Provide the [x, y] coordinate of the cell's center where the given text is located.  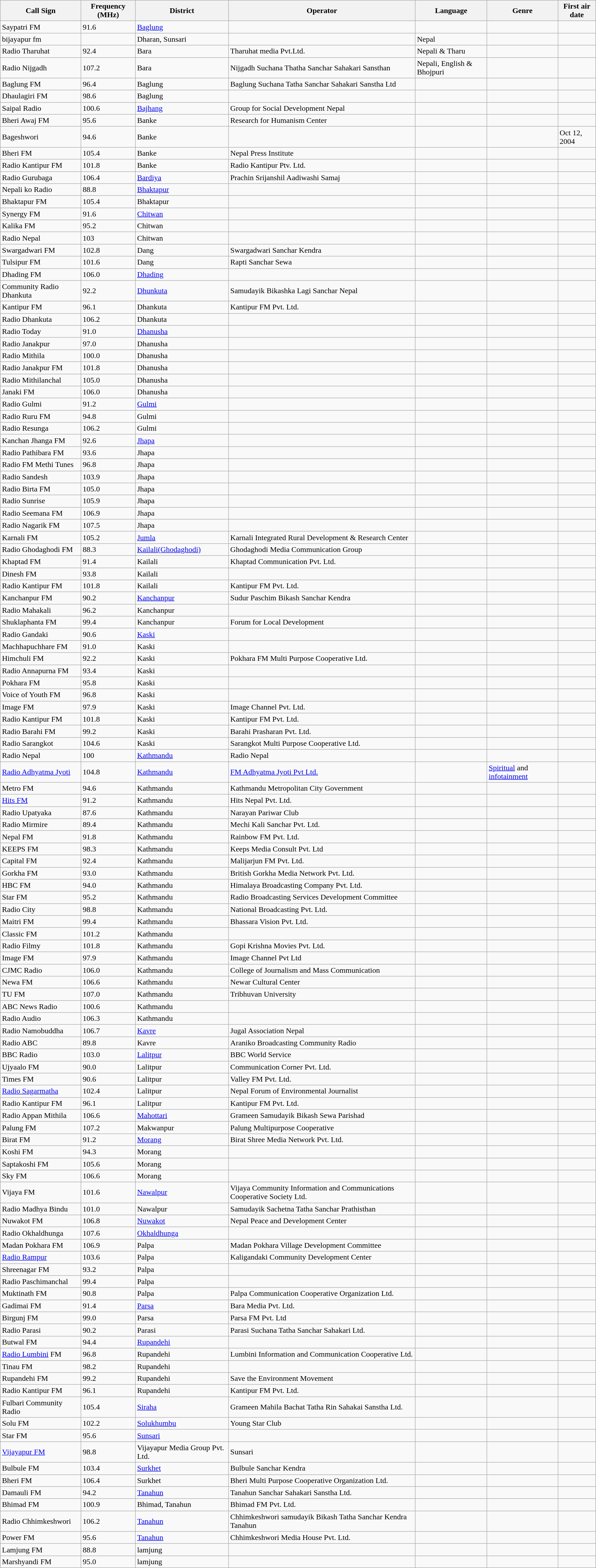
104.8 [108, 772]
Sky FM [41, 1176]
Radio Nagarik FM [41, 525]
Himchuli FM [41, 659]
Young Star Club [322, 1423]
102.2 [108, 1423]
Saypatri FM [41, 27]
Radio Namobuddha [41, 1031]
Khaptad Communication Pvt. Ltd. [322, 562]
Save the Environment Movement [322, 1379]
Voice of Youth FM [41, 695]
Jumla [182, 537]
CJMC Radio [41, 970]
Operator [322, 11]
College of Journalism and Mass Communication [322, 970]
Hits Nepal Pvt. Ltd. [322, 801]
89.8 [108, 1043]
Birgunj FM [41, 1318]
Dhading [182, 274]
Prachin Srijanshil Aadiwashi Samaj [322, 177]
Communication Corner Pvt. Ltd. [322, 1067]
Radio Okhaldhunga [41, 1233]
Kailali(Ghodaghodi) [182, 549]
106.7 [108, 1031]
Okhaldhunga [182, 1233]
90.8 [108, 1294]
103.9 [108, 477]
Sudur Paschim Bikash Sanchar Kendra [322, 598]
Ujyaalo FM [41, 1067]
Machhapuchhare FM [41, 646]
ABC News Radio [41, 1006]
Radio Dhankuta [41, 319]
Kanchanpur FM [41, 598]
Radio Today [41, 331]
Radio Appan Mithila [41, 1115]
Capital FM [41, 861]
Kalika FM [41, 226]
105.6 [108, 1164]
95.0 [108, 1562]
Koshi FM [41, 1152]
First air date [577, 11]
Damauli FM [41, 1493]
98.2 [108, 1367]
93.8 [108, 574]
British Gorkha Media Network Pvt. Ltd. [322, 873]
Saptakoshi FM [41, 1164]
105.9 [108, 501]
Madan Pokhara FM [41, 1245]
Madan Pokhara Village Development Committee [322, 1245]
Radio Lumbini FM [41, 1354]
Radio Upatyaka [41, 813]
Radio Tharuhat [41, 51]
Pokhara FM [41, 683]
Radio Sandesh [41, 477]
104.6 [108, 743]
Bhimad, Tanahun [182, 1505]
Shuklaphanta FM [41, 622]
Nepali & Tharu [451, 51]
Radio Broadcasting Services Development Committee [322, 897]
100.0 [108, 356]
Radio Pathibara FM [41, 453]
Ghodaghodi Media Communication Group [322, 549]
103.0 [108, 1055]
Chhimkeshwori samudayik Bikash Tatha Sanchar Kendra Tanahun [322, 1521]
Vijayapur FM [41, 1452]
107.0 [108, 994]
105.2 [108, 537]
Bhimad FM Pvt. Ltd. [322, 1505]
Radio Janakpur FM [41, 368]
Dharan, Sunsari [182, 39]
Community Radio Dhankuta [41, 291]
Keeps Media Consult Pvt. Ltd [322, 849]
Janaki FM [41, 392]
92.6 [108, 441]
Vijaya Community Information and Communications Cooperative Society Ltd. [322, 1192]
Lumbini Information and Communication Cooperative Ltd. [322, 1354]
89.4 [108, 825]
Image Channel Pvt Ltd [322, 958]
HBC FM [41, 885]
bijayapur fm [41, 39]
Nepali, English & Bhojpuri [451, 67]
Mahottari [182, 1115]
Karnali FM [41, 537]
100.9 [108, 1505]
Newa FM [41, 982]
Karnali Integrated Rural Development & Research Center [322, 537]
96.4 [108, 84]
Radio Parasi [41, 1330]
Muktinath FM [41, 1294]
Birat Shree Media Network Pvt. Ltd. [322, 1140]
93.0 [108, 873]
Radio Mirmire [41, 825]
Palpa Communication Cooperative Organization Ltd. [322, 1294]
Gorkha FM [41, 873]
Dhaulagiri FM [41, 96]
Baglung FM [41, 84]
98.6 [108, 96]
Gadimai FM [41, 1306]
Samudayik Bikashka Lagi Sanchar Nepal [322, 291]
97.0 [108, 343]
Solukhumbu [182, 1423]
Language [451, 11]
Jugal Association Nepal [322, 1031]
Metro FM [41, 788]
Lamjung FM [41, 1550]
Radio Mithila [41, 356]
Marshyandi FM [41, 1562]
Radio Gurubaga [41, 177]
Radio ABC [41, 1043]
Tribhuvan University [322, 994]
Dinesh FM [41, 574]
94.2 [108, 1493]
Tulsipur FM [41, 262]
Radio Chhimkeshwori [41, 1521]
Narayan Pariwar Club [322, 813]
Palung Multipurpose Cooperative [322, 1127]
Swargadwari FM [41, 250]
Parasi [182, 1330]
Newar Cultural Center [322, 982]
Fulbari Community Radio [41, 1407]
90.0 [108, 1067]
Maitri FM [41, 922]
Parasi Suchana Tatha Sanchar Sahakari Ltd. [322, 1330]
Radio Resunga [41, 428]
Radio Gandaki [41, 634]
Parsa FM Pvt. Ltd [322, 1318]
Sarangkot Multi Purpose Cooperative Ltd. [322, 743]
National Broadcasting Pvt. Ltd. [322, 909]
Oct 12, 2004 [577, 137]
93.6 [108, 453]
Nepal Forum of Environmental Journalist [322, 1091]
Rainbow FM Pvt. Ltd. [322, 837]
Radio Birta FM [41, 489]
Nepal FM [41, 837]
Baglung Suchana Tatha Sanchar Sahakari Sanstha Ltd [322, 84]
District [182, 11]
Radio Sarangkot [41, 743]
99.0 [108, 1318]
Times FM [41, 1079]
Grameen Samudayik Bikash Sewa Parishad [322, 1115]
106.8 [108, 1221]
Butwal FM [41, 1342]
103.6 [108, 1257]
Radio Sagarmatha [41, 1091]
Nepal Peace and Development Center [322, 1221]
103 [108, 238]
Bheri Multi Purpose Cooperative Organization Ltd. [322, 1480]
94.3 [108, 1152]
Radio Audio [41, 1019]
Radio Filmy [41, 946]
BBC World Service [322, 1055]
Radio Kantipur Ptv. Ltd. [322, 165]
Radio Mahakali [41, 610]
93.4 [108, 671]
Tanahun Sanchar Sahakari Sanstha Ltd. [322, 1493]
Saipal Radio [41, 108]
Bhassara Vision Pvt. Ltd. [322, 922]
Radio Gulmi [41, 404]
94.4 [108, 1342]
103.4 [108, 1468]
Power FM [41, 1537]
Kantipur FM [41, 307]
94.0 [108, 885]
Genre [523, 11]
FM Adhyatma Jyoti Pvt Ltd. [322, 772]
101.2 [108, 934]
Bhimad FM [41, 1505]
Pokhara FM Multi Purpose Cooperative Ltd. [322, 659]
Radio Adhyatma Jyoti [41, 772]
Radio FM Methi Tunes [41, 465]
Nepal [451, 39]
Rupandehi FM [41, 1379]
106.3 [108, 1019]
Radio Ghodaghodi FM [41, 549]
102.8 [108, 250]
Frequency (MHz) [108, 11]
102.4 [108, 1091]
Hits FM [41, 801]
Nuwakot [182, 1221]
Makwanpur [182, 1127]
98.3 [108, 849]
Bardiya [182, 177]
Radio Sunrise [41, 501]
100 [108, 755]
95.8 [108, 683]
Swargadwari Sanchar Kendra [322, 250]
Himalaya Broadcasting Company Pvt. Ltd. [322, 885]
Bara Media Pvt. Ltd. [322, 1306]
Dhading FM [41, 274]
91.8 [108, 837]
Mechi Kali Sanchar Pvt. Ltd. [322, 825]
Grameen Mahila Bachat Tatha Rin Sahakai Sanstha Ltd. [322, 1407]
Bajhang [182, 108]
96.2 [108, 610]
Radio Rampur [41, 1257]
KEEPS FM [41, 849]
Spiritual and infotainment [523, 772]
Radio Annapurna FM [41, 671]
Dhunkuta [182, 291]
Vijaya FM [41, 1192]
Bheri Awaj FM [41, 120]
Samudayik Sachetna Tatha Sanchar Prathisthan [322, 1209]
Synergy FM [41, 214]
107.6 [108, 1233]
Barahi Prasharan Pvt. Ltd. [322, 731]
Chhimkeshwori Media House Pvt. Ltd. [322, 1537]
Kaligandaki Community Development Center [322, 1257]
Radio Ruru FM [41, 416]
Radio Seemana FM [41, 513]
Radio Nijgadh [41, 67]
94.8 [108, 416]
Nepali ko Radio [41, 190]
88.3 [108, 549]
87.6 [108, 813]
Classic FM [41, 934]
Radio Janakpur [41, 343]
Khaptad FM [41, 562]
Nuwakot FM [41, 1221]
Solu FM [41, 1423]
93.2 [108, 1269]
Research for Humanism Center [322, 120]
Rapti Sanchar Sewa [322, 262]
Kanchan Jhanga FM [41, 441]
Bhaktapur FM [41, 202]
Siraha [182, 1407]
Radio City [41, 909]
Palung FM [41, 1127]
Malijarjun FM Pvt. Ltd. [322, 861]
Tinau FM [41, 1367]
Radio Paschimanchal [41, 1282]
Birat FM [41, 1140]
Kathmandu Metropolitan City Government [322, 788]
Valley FM Pvt. Ltd. [322, 1079]
Radio Barahi FM [41, 731]
Radio Mithilanchal [41, 380]
Vijayapur Media Group Pvt. Ltd. [182, 1452]
Tharuhat media Pvt.Ltd. [322, 51]
Radio Madhya Bindu [41, 1209]
Nijgadh Suchana Thatha Sanchar Sahakari Sansthan [322, 67]
Bageshwori [41, 137]
Forum for Local Development [322, 622]
Bulbule FM [41, 1468]
Shreenagar FM [41, 1269]
Image Channel Pvt. Ltd. [322, 707]
Bulbule Sanchar Kendra [322, 1468]
BBC Radio [41, 1055]
TU FM [41, 994]
Araniko Broadcasting Community Radio [322, 1043]
107.5 [108, 525]
Gopi Krishna Movies Pvt. Ltd. [322, 946]
101.0 [108, 1209]
Call Sign [41, 11]
Nepal Press Institute [322, 153]
Group for Social Development Nepal [322, 108]
